Find where the given text appears and provide that cell's center as [X, Y] coordinate. 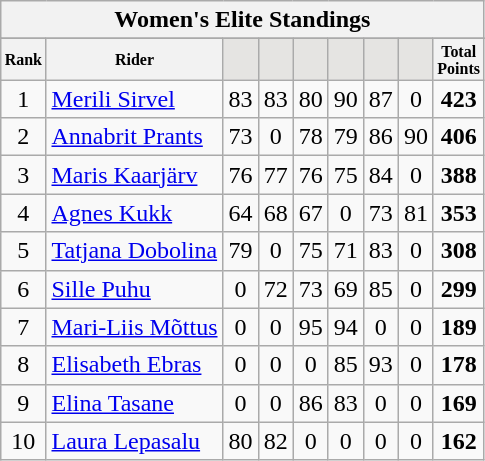
162 [458, 441]
6 [24, 289]
Elisabeth Ebras [134, 365]
178 [458, 365]
423 [458, 99]
Laura Lepasalu [134, 441]
406 [458, 137]
Agnes Kukk [134, 213]
94 [346, 327]
Elina Tasane [134, 403]
Women's Elite Standings [242, 20]
Rank [24, 60]
189 [458, 327]
71 [346, 251]
8 [24, 365]
1 [24, 99]
4 [24, 213]
93 [380, 365]
Tatjana Dobolina [134, 251]
69 [346, 289]
2 [24, 137]
68 [276, 213]
7 [24, 327]
299 [458, 289]
Rider [134, 60]
87 [380, 99]
Sille Puhu [134, 289]
Annabrit Prants [134, 137]
TotalPoints [458, 60]
64 [240, 213]
95 [310, 327]
Mari-Liis Mõttus [134, 327]
5 [24, 251]
84 [380, 175]
72 [276, 289]
308 [458, 251]
Merili Sirvel [134, 99]
81 [416, 213]
77 [276, 175]
388 [458, 175]
3 [24, 175]
Maris Kaarjärv [134, 175]
10 [24, 441]
78 [310, 137]
353 [458, 213]
67 [310, 213]
9 [24, 403]
169 [458, 403]
82 [276, 441]
